Scan for the cell matching the given text and deliver its (x, y) coordinate at center. 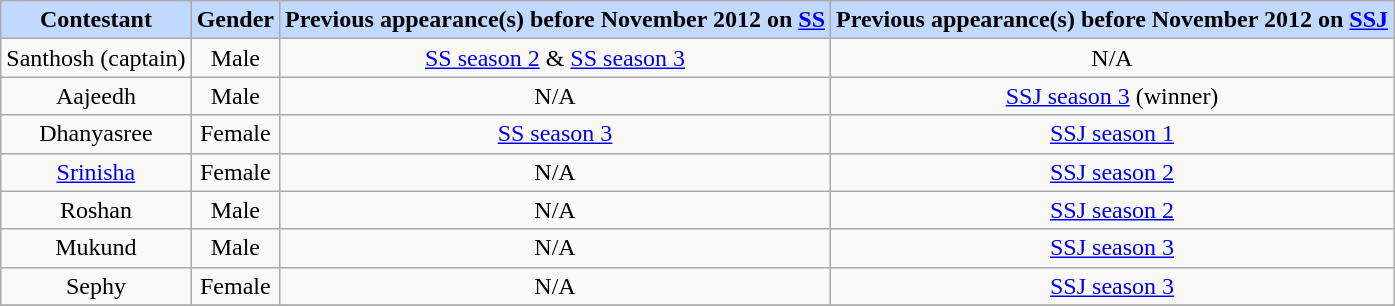
Srinisha (96, 172)
Mukund (96, 248)
Dhanyasree (96, 134)
SS season 3 (554, 134)
SSJ season 1 (1112, 134)
SSJ season 3 (winner) (1112, 96)
Contestant (96, 20)
Roshan (96, 210)
Gender (235, 20)
Santhosh (captain) (96, 58)
Previous appearance(s) before November 2012 on SSJ (1112, 20)
SS season 2 & SS season 3 (554, 58)
Sephy (96, 286)
Previous appearance(s) before November 2012 on SS (554, 20)
Aajeedh (96, 96)
